Locate the cell with the specified text and output its [X, Y] center coordinate. 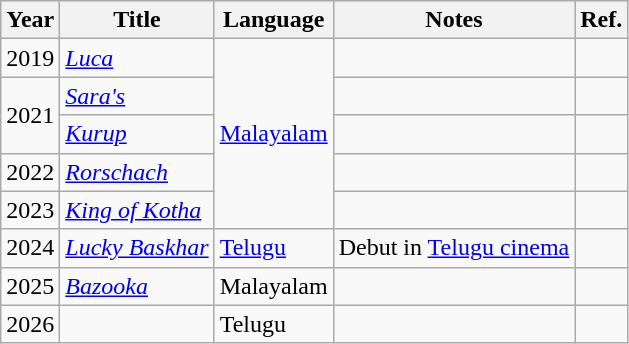
Debut in Telugu cinema [454, 248]
Lucky Baskhar [137, 248]
Title [137, 20]
2026 [30, 324]
Luca [137, 58]
Sara's [137, 96]
2023 [30, 210]
Year [30, 20]
2024 [30, 248]
King of Kotha [137, 210]
2019 [30, 58]
Rorschach [137, 172]
2025 [30, 286]
Language [274, 20]
Bazooka [137, 286]
Kurup [137, 134]
2022 [30, 172]
Notes [454, 20]
2021 [30, 115]
Ref. [602, 20]
